Return [x, y] of the center of cell containing provided text 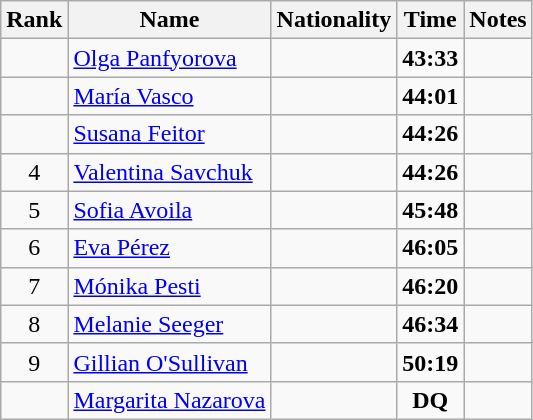
5 [34, 210]
Time [430, 20]
8 [34, 324]
María Vasco [170, 96]
Gillian O'Sullivan [170, 362]
Eva Pérez [170, 248]
9 [34, 362]
7 [34, 286]
Name [170, 20]
4 [34, 172]
44:01 [430, 96]
Notes [498, 20]
6 [34, 248]
46:05 [430, 248]
45:48 [430, 210]
50:19 [430, 362]
Melanie Seeger [170, 324]
Valentina Savchuk [170, 172]
46:20 [430, 286]
DQ [430, 400]
Susana Feitor [170, 134]
43:33 [430, 58]
Nationality [334, 20]
Rank [34, 20]
Sofia Avoila [170, 210]
Mónika Pesti [170, 286]
Olga Panfyorova [170, 58]
Margarita Nazarova [170, 400]
46:34 [430, 324]
